Scan for the cell matching the given text and deliver its (x, y) coordinate at center. 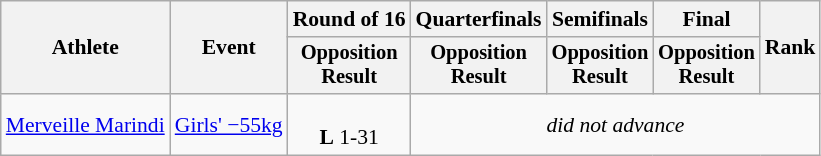
Quarterfinals (479, 19)
Semifinals (600, 19)
did not advance (616, 124)
Rank (790, 48)
L 1-31 (350, 124)
Girls' −55kg (229, 124)
Final (706, 19)
Event (229, 48)
Athlete (86, 48)
Round of 16 (350, 19)
Merveille Marindi (86, 124)
